From the cell containing the given text, extract its center point as (x, y) coordinate. 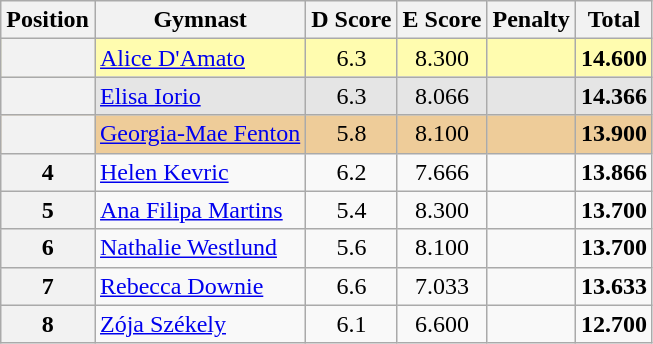
12.700 (614, 324)
13.633 (614, 286)
5.6 (352, 248)
Georgia-Mae Fenton (200, 134)
6.6 (352, 286)
Gymnast (200, 20)
Elisa Iorio (200, 96)
D Score (352, 20)
Ana Filipa Martins (200, 210)
Zója Székely (200, 324)
6.600 (442, 324)
Alice D'Amato (200, 58)
Nathalie Westlund (200, 248)
7 (48, 286)
Helen Kevric (200, 172)
13.866 (614, 172)
7.033 (442, 286)
Total (614, 20)
5 (48, 210)
8.066 (442, 96)
6 (48, 248)
13.900 (614, 134)
14.600 (614, 58)
8 (48, 324)
E Score (442, 20)
4 (48, 172)
Penalty (531, 20)
6.1 (352, 324)
Position (48, 20)
6.2 (352, 172)
7.666 (442, 172)
Rebecca Downie (200, 286)
14.366 (614, 96)
5.4 (352, 210)
5.8 (352, 134)
